Provide the (X, Y) coordinate of the cell's center where the given text is located.  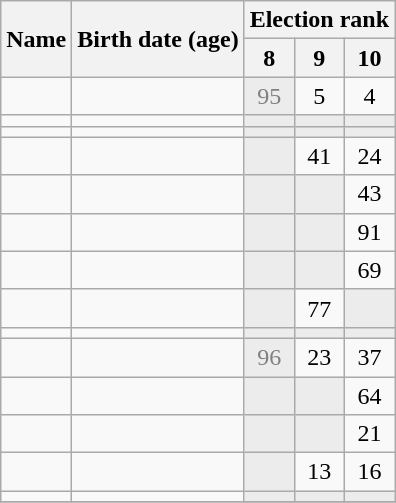
24 (369, 156)
9 (319, 58)
95 (269, 96)
21 (369, 434)
Name (36, 39)
23 (319, 357)
Election rank (319, 20)
43 (369, 194)
91 (369, 232)
64 (369, 395)
5 (319, 96)
8 (269, 58)
10 (369, 58)
69 (369, 270)
16 (369, 472)
41 (319, 156)
Birth date (age) (158, 39)
37 (369, 357)
96 (269, 357)
13 (319, 472)
4 (369, 96)
77 (319, 308)
